Pinpoint the cell where the given text exists, returning its [x, y] midpoint coordinate. 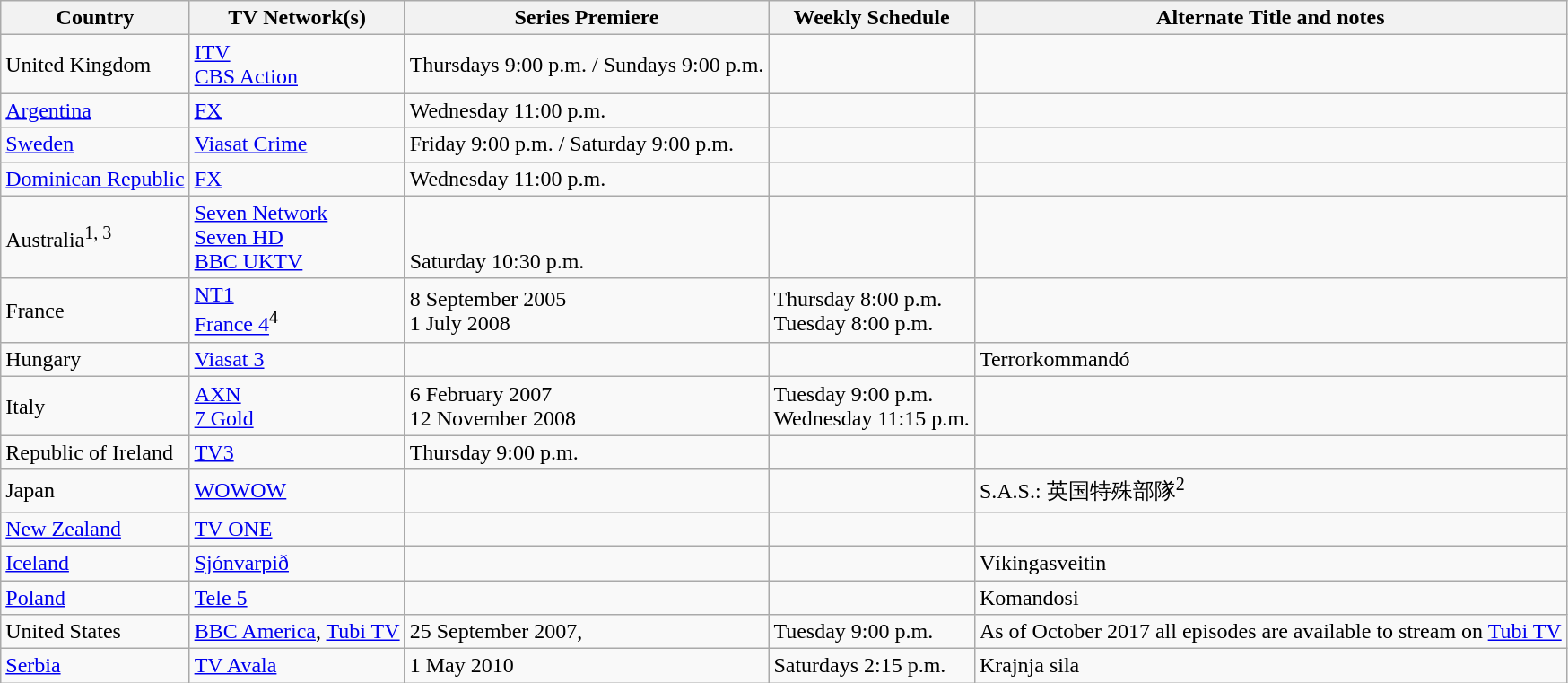
Poland [95, 598]
Saturday 10:30 p.m. [587, 237]
Alternate Title and notes [1270, 18]
Sweden [95, 144]
Japan [95, 491]
Saturdays 2:15 p.m. [872, 666]
S.A.S.: 英国特殊部隊2 [1270, 491]
Friday 9:00 p.m. / Saturday 9:00 p.m. [587, 144]
Seven NetworkSeven HDBBC UKTV [297, 237]
25 September 2007, [587, 632]
8 September 20051 July 2008 [587, 311]
Tuesday 9:00 p.m. [872, 632]
France [95, 311]
Thursdays 9:00 p.m. / Sundays 9:00 p.m. [587, 65]
TV Network(s) [297, 18]
Thursday 9:00 p.m. [587, 452]
Republic of Ireland [95, 452]
Thursday 8:00 p.m. Tuesday 8:00 p.m. [872, 311]
WOWOW [297, 491]
TV ONE [297, 529]
Argentina [95, 110]
Australia1, 3 [95, 237]
NT1France 44 [297, 311]
Dominican Republic [95, 179]
BBC America, Tubi TV [297, 632]
Country [95, 18]
TV Avala [297, 666]
Tuesday 9:00 p.m.Wednesday 11:15 p.m. [872, 406]
Weekly Schedule [872, 18]
Serbia [95, 666]
New Zealand [95, 529]
Terrorkommandó [1270, 360]
Viasat 3 [297, 360]
United Kingdom [95, 65]
Komandosi [1270, 598]
Italy [95, 406]
Tele 5 [297, 598]
United States [95, 632]
6 February 200712 November 2008 [587, 406]
Sjónvarpið [297, 563]
Hungary [95, 360]
AXN7 Gold [297, 406]
Iceland [95, 563]
As of October 2017 all episodes are available to stream on Tubi TV [1270, 632]
Krajnja sila [1270, 666]
ITVCBS Action [297, 65]
Series Premiere [587, 18]
Viasat Crime [297, 144]
Víkingasveitin [1270, 563]
TV3 [297, 452]
1 May 2010 [587, 666]
